Output the (x, y) coordinate of the center of the cell containing the given text.  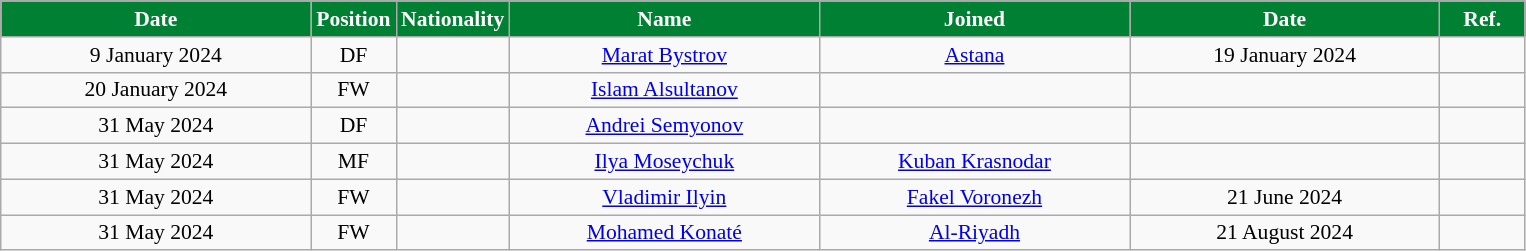
Vladimir Ilyin (664, 197)
21 August 2024 (1285, 233)
Nationality (452, 19)
Islam Alsultanov (664, 90)
Kuban Krasnodar (974, 162)
Ilya Moseychuk (664, 162)
Fakel Voronezh (974, 197)
MF (354, 162)
21 June 2024 (1285, 197)
Joined (974, 19)
20 January 2024 (156, 90)
Andrei Semyonov (664, 126)
9 January 2024 (156, 55)
19 January 2024 (1285, 55)
Ref. (1482, 19)
Position (354, 19)
Mohamed Konaté (664, 233)
Astana (974, 55)
Al-Riyadh (974, 233)
Marat Bystrov (664, 55)
Name (664, 19)
